Determine the (X, Y) coordinate at the center of the cell enclosing the given text.  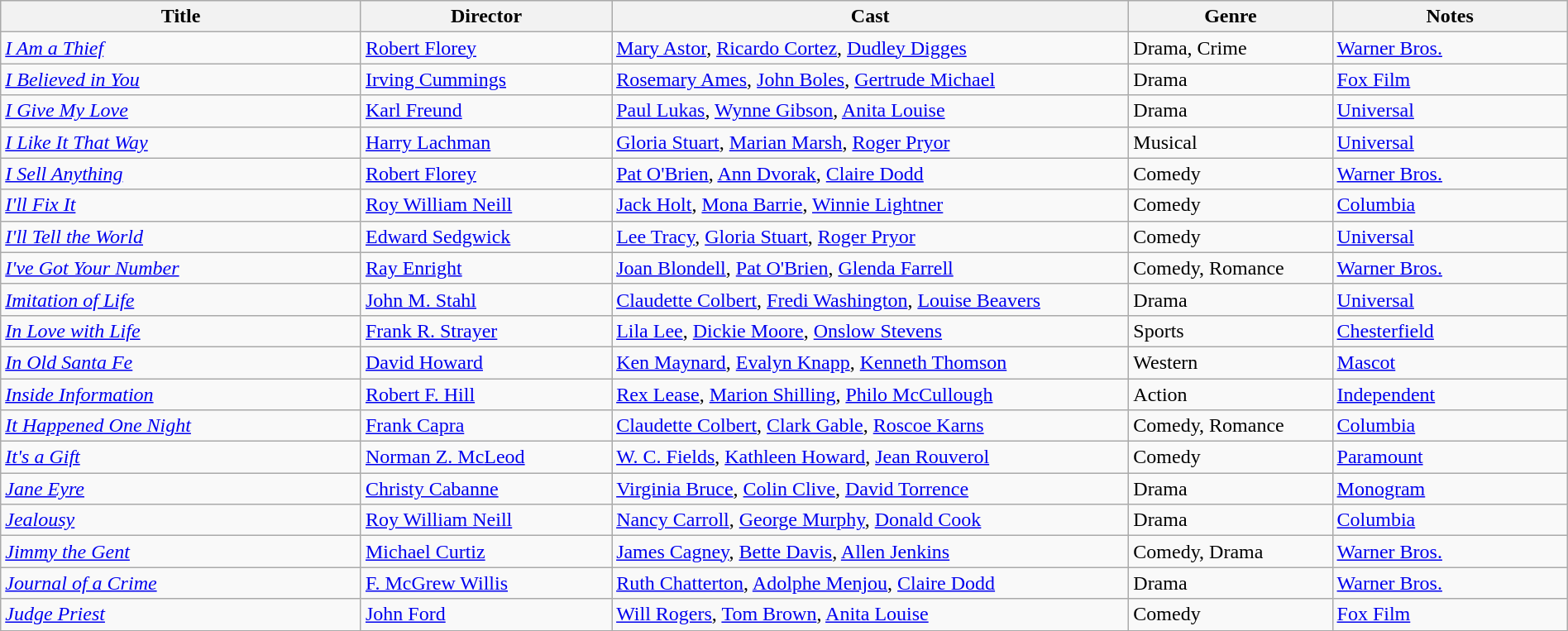
Cast (870, 17)
Nancy Carroll, George Murphy, Donald Cook (870, 520)
Claudette Colbert, Fredi Washington, Louise Beavers (870, 299)
John Ford (486, 614)
John M. Stahl (486, 299)
Ken Maynard, Evalyn Knapp, Kenneth Thomson (870, 362)
Western (1231, 362)
I've Got Your Number (181, 268)
I Sell Anything (181, 174)
Musical (1231, 142)
Harry Lachman (486, 142)
Genre (1231, 17)
Chesterfield (1450, 331)
Will Rogers, Tom Brown, Anita Louise (870, 614)
Irving Cummings (486, 79)
I Like It That Way (181, 142)
Journal of a Crime (181, 583)
Robert F. Hill (486, 394)
Inside Information (181, 394)
In Old Santa Fe (181, 362)
Jane Eyre (181, 489)
Judge Priest (181, 614)
Comedy, Drama (1231, 552)
Norman Z. McLeod (486, 457)
I'll Tell the World (181, 237)
Monogram (1450, 489)
Karl Freund (486, 111)
Notes (1450, 17)
Drama, Crime (1231, 48)
Lila Lee, Dickie Moore, Onslow Stevens (870, 331)
It's a Gift (181, 457)
Jack Holt, Mona Barrie, Winnie Lightner (870, 205)
Jealousy (181, 520)
Mary Astor, Ricardo Cortez, Dudley Digges (870, 48)
Title (181, 17)
In Love with Life (181, 331)
I'll Fix It (181, 205)
Frank Capra (486, 426)
Christy Cabanne (486, 489)
F. McGrew Willis (486, 583)
Paul Lukas, Wynne Gibson, Anita Louise (870, 111)
I Am a Thief (181, 48)
Jimmy the Gent (181, 552)
Gloria Stuart, Marian Marsh, Roger Pryor (870, 142)
Pat O'Brien, Ann Dvorak, Claire Dodd (870, 174)
It Happened One Night (181, 426)
Director (486, 17)
Mascot (1450, 362)
James Cagney, Bette Davis, Allen Jenkins (870, 552)
David Howard (486, 362)
Claudette Colbert, Clark Gable, Roscoe Karns (870, 426)
W. C. Fields, Kathleen Howard, Jean Rouverol (870, 457)
Frank R. Strayer (486, 331)
Virginia Bruce, Colin Clive, David Torrence (870, 489)
Michael Curtiz (486, 552)
Lee Tracy, Gloria Stuart, Roger Pryor (870, 237)
Ruth Chatterton, Adolphe Menjou, Claire Dodd (870, 583)
Rosemary Ames, John Boles, Gertrude Michael (870, 79)
Ray Enright (486, 268)
Joan Blondell, Pat O'Brien, Glenda Farrell (870, 268)
Sports (1231, 331)
Action (1231, 394)
I Give My Love (181, 111)
Edward Sedgwick (486, 237)
Imitation of Life (181, 299)
Independent (1450, 394)
Paramount (1450, 457)
I Believed in You (181, 79)
Rex Lease, Marion Shilling, Philo McCullough (870, 394)
